Determine the [x, y] coordinate at the center of the cell enclosing the given text.  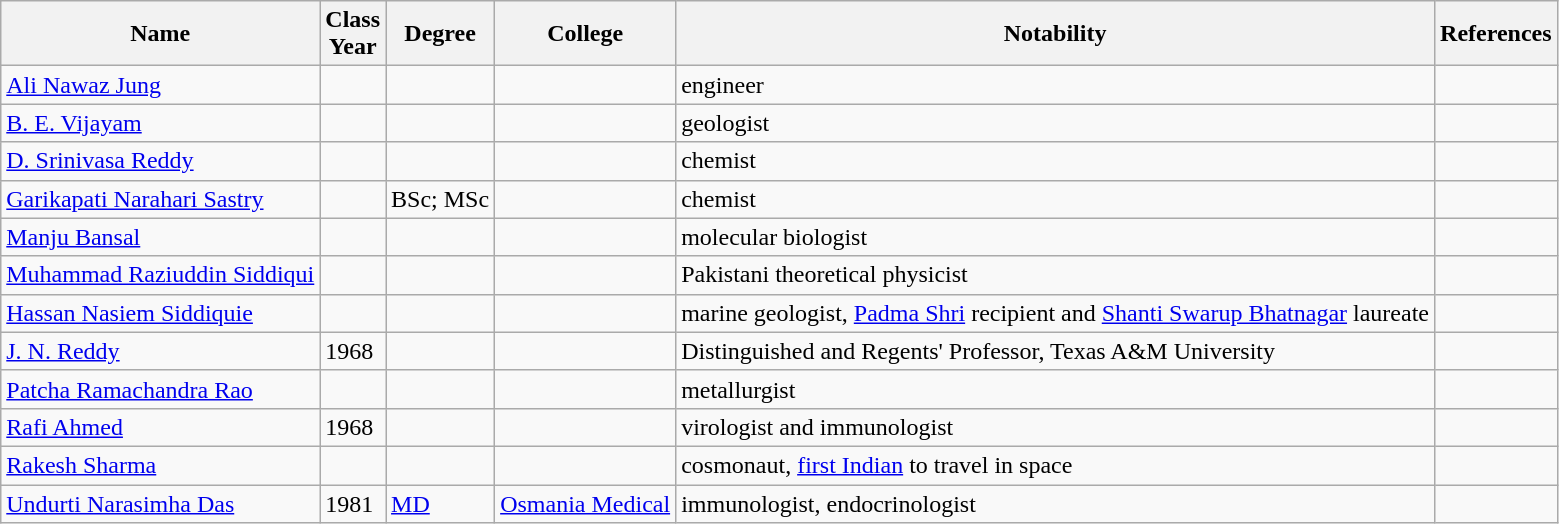
ClassYear [353, 34]
Manju Bansal [160, 237]
J. N. Reddy [160, 351]
Notability [1056, 34]
Distinguished and Regents' Professor, Texas A&M University [1056, 351]
Name [160, 34]
immunologist, endocrinologist [1056, 503]
Pakistani theoretical physicist [1056, 275]
Undurti Narasimha Das [160, 503]
Hassan Nasiem Siddiquie [160, 313]
molecular biologist [1056, 237]
1981 [353, 503]
engineer [1056, 85]
B. E. Vijayam [160, 123]
D. Srinivasa Reddy [160, 161]
virologist and immunologist [1056, 427]
References [1496, 34]
College [586, 34]
Osmania Medical [586, 503]
Muhammad Raziuddin Siddiqui [160, 275]
Ali Nawaz Jung [160, 85]
cosmonaut, first Indian to travel in space [1056, 465]
MD [440, 503]
metallurgist [1056, 389]
Rafi Ahmed [160, 427]
Rakesh Sharma [160, 465]
Degree [440, 34]
BSc; MSc [440, 199]
Patcha Ramachandra Rao [160, 389]
Garikapati Narahari Sastry [160, 199]
geologist [1056, 123]
marine geologist, Padma Shri recipient and Shanti Swarup Bhatnagar laureate [1056, 313]
